Return the [x, y] coordinate for the center point of the cell that contains the specified text.  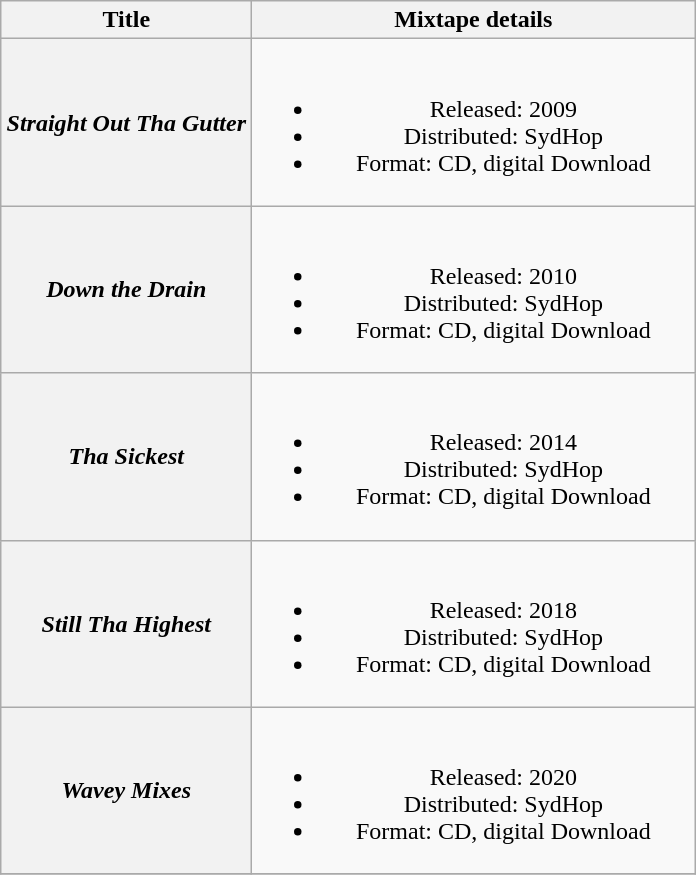
Straight Out Tha Gutter [126, 122]
Released: 2020Distributed: SydHopFormat: CD, digital Download [474, 790]
Released: 2018Distributed: SydHopFormat: CD, digital Download [474, 624]
Title [126, 20]
Still Tha Highest [126, 624]
Released: 2009Distributed: SydHopFormat: CD, digital Download [474, 122]
Released: 2014Distributed: SydHopFormat: CD, digital Download [474, 456]
Released: 2010Distributed: SydHopFormat: CD, digital Download [474, 290]
Down the Drain [126, 290]
Wavey Mixes [126, 790]
Mixtape details [474, 20]
Tha Sickest [126, 456]
